Determine the (x, y) coordinate at the center of the cell enclosing the given text.  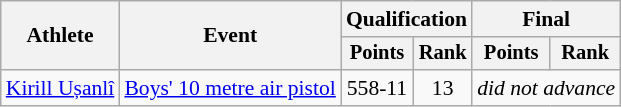
13 (442, 88)
Athlete (60, 36)
did not advance (546, 88)
Qualification (406, 19)
Kirill Ușanlî (60, 88)
Event (230, 36)
Boys' 10 metre air pistol (230, 88)
Final (546, 19)
558-11 (377, 88)
